Return [x, y] of the center of cell containing provided text 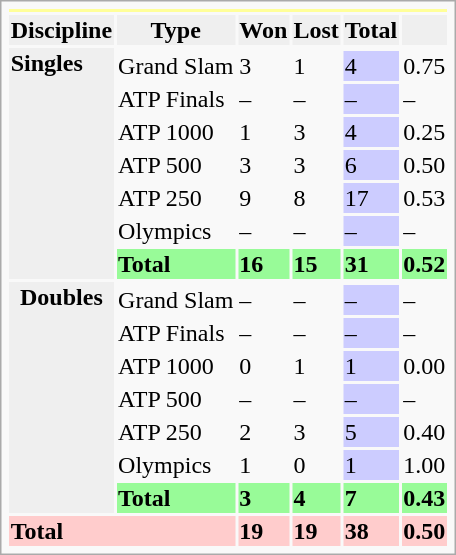
0.00 [424, 366]
Singles [61, 164]
9 [264, 198]
Discipline [61, 30]
6 [370, 165]
0.43 [424, 498]
7 [370, 498]
2 [264, 432]
0.25 [424, 132]
0.52 [424, 264]
Won [264, 30]
5 [370, 432]
0.75 [424, 66]
Lost [316, 30]
16 [264, 264]
8 [316, 198]
38 [370, 531]
1.00 [424, 465]
0.53 [424, 198]
17 [370, 198]
15 [316, 264]
0.40 [424, 432]
Type [176, 30]
Doubles [61, 398]
31 [370, 264]
